Locate the cell with the specified text and output its (X, Y) center coordinate. 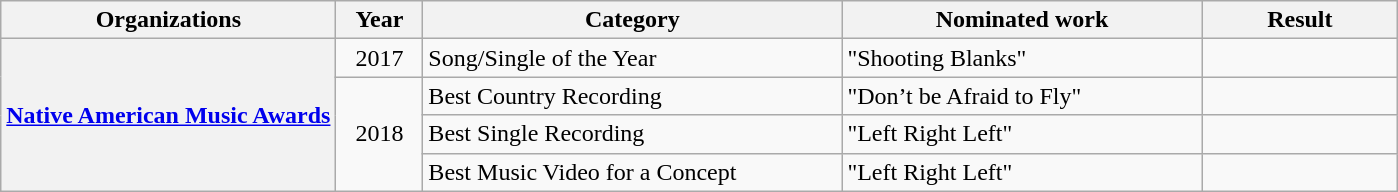
Result (1300, 20)
Nominated work (1022, 20)
Category (632, 20)
"Don’t be Afraid to Fly" (1022, 96)
Organizations (168, 20)
Song/Single of the Year (632, 58)
Best Single Recording (632, 134)
Best Music Video for a Concept (632, 172)
Year (380, 20)
Native American Music Awards (168, 115)
2017 (380, 58)
2018 (380, 134)
"Shooting Blanks" (1022, 58)
Best Country Recording (632, 96)
